Identify which cell holds the provided text, then report its [x, y] central coordinate. 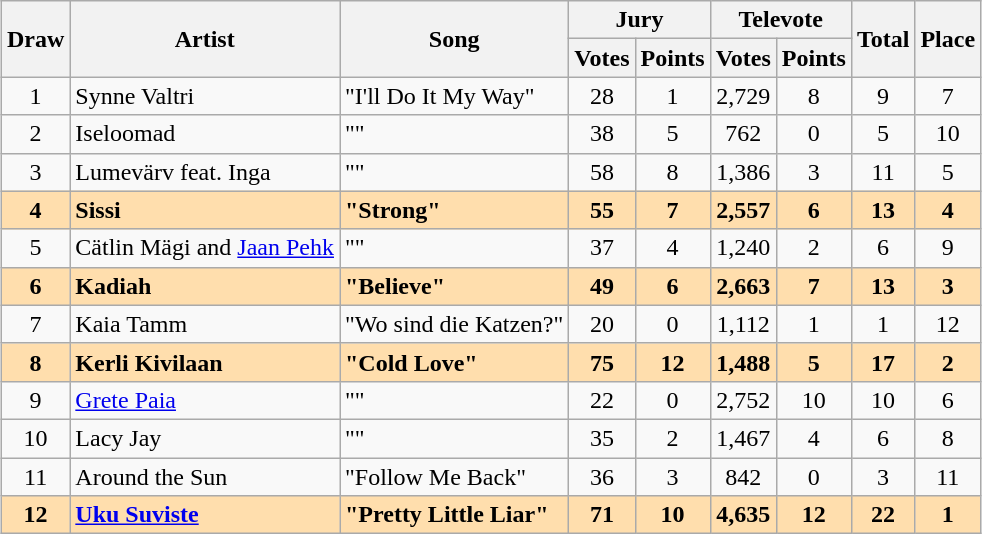
2,752 [743, 400]
Artist [205, 39]
"Believe" [454, 286]
2,729 [743, 96]
58 [602, 172]
55 [602, 210]
Song [454, 39]
1,488 [743, 362]
Iseloomad [205, 134]
Kaia Tamm [205, 324]
1,386 [743, 172]
Grete Paia [205, 400]
Cätlin Mägi and Jaan Pehk [205, 248]
Around the Sun [205, 477]
28 [602, 96]
762 [743, 134]
Lumevärv feat. Inga [205, 172]
"Cold Love" [454, 362]
2,557 [743, 210]
Kerli Kivilaan [205, 362]
1,240 [743, 248]
36 [602, 477]
842 [743, 477]
37 [602, 248]
4,635 [743, 515]
Televote [780, 20]
Sissi [205, 210]
Lacy Jay [205, 438]
Synne Valtri [205, 96]
"Follow Me Back" [454, 477]
1,112 [743, 324]
49 [602, 286]
20 [602, 324]
35 [602, 438]
Jury [640, 20]
Kadiah [205, 286]
71 [602, 515]
17 [883, 362]
"I'll Do It My Way" [454, 96]
Draw [35, 39]
Total [883, 39]
75 [602, 362]
"Wo sind die Katzen?" [454, 324]
2,663 [743, 286]
Uku Suviste [205, 515]
Place [948, 39]
38 [602, 134]
"Pretty Little Liar" [454, 515]
1,467 [743, 438]
"Strong" [454, 210]
